Identify which cell holds the provided text, then report its (x, y) central coordinate. 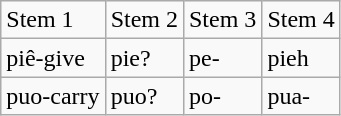
Stem 2 (144, 20)
puo? (144, 96)
piê-give (53, 58)
pie? (144, 58)
pe- (222, 58)
Stem 3 (222, 20)
puo-carry (53, 96)
Stem 1 (53, 20)
Stem 4 (301, 20)
po- (222, 96)
pieh (301, 58)
pua- (301, 96)
